Locate the cell with the specified text and output its [X, Y] center coordinate. 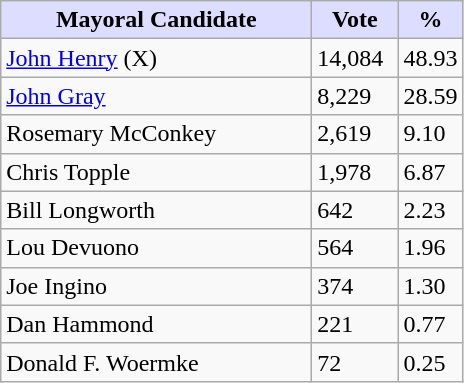
0.25 [430, 362]
0.77 [430, 324]
Lou Devuono [156, 248]
6.87 [430, 172]
1.96 [430, 248]
Rosemary McConkey [156, 134]
28.59 [430, 96]
642 [355, 210]
1,978 [355, 172]
Bill Longworth [156, 210]
1.30 [430, 286]
221 [355, 324]
374 [355, 286]
14,084 [355, 58]
564 [355, 248]
48.93 [430, 58]
9.10 [430, 134]
8,229 [355, 96]
John Henry (X) [156, 58]
2.23 [430, 210]
Vote [355, 20]
Joe Ingino [156, 286]
John Gray [156, 96]
Chris Topple [156, 172]
2,619 [355, 134]
% [430, 20]
Donald F. Woermke [156, 362]
Dan Hammond [156, 324]
72 [355, 362]
Mayoral Candidate [156, 20]
